Detect which cell encompasses the target text, then output its (X, Y) center coordinate. 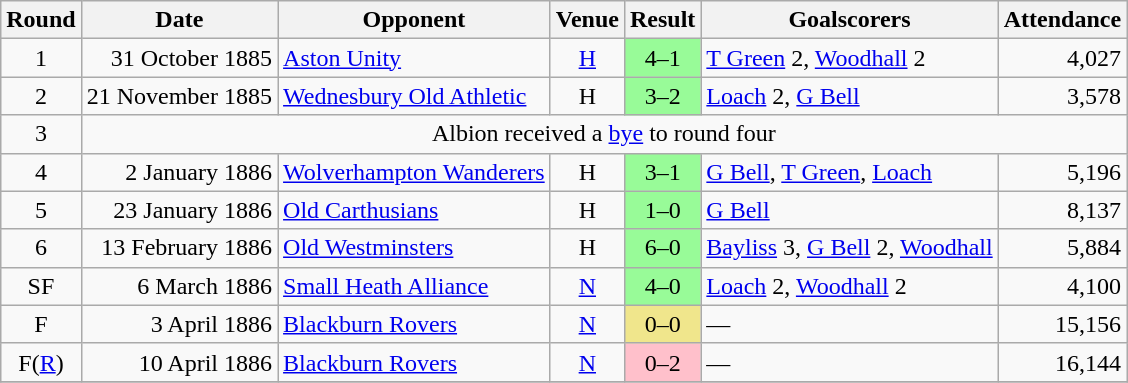
F (41, 324)
5,196 (1062, 172)
5,884 (1062, 248)
1–0 (662, 210)
6 (41, 248)
Venue (587, 20)
4,027 (1062, 58)
Loach 2, Woodhall 2 (850, 286)
15,156 (1062, 324)
2 (41, 96)
Aston Unity (414, 58)
Date (179, 20)
4–0 (662, 286)
Old Westminsters (414, 248)
4–1 (662, 58)
3,578 (1062, 96)
3–2 (662, 96)
3 (41, 134)
1 (41, 58)
Old Carthusians (414, 210)
Loach 2, G Bell (850, 96)
Goalscorers (850, 20)
G Bell, T Green, Loach (850, 172)
0–0 (662, 324)
Bayliss 3, G Bell 2, Woodhall (850, 248)
6–0 (662, 248)
10 April 1886 (179, 362)
G Bell (850, 210)
F(R) (41, 362)
Albion received a bye to round four (604, 134)
0–2 (662, 362)
Wednesbury Old Athletic (414, 96)
8,137 (1062, 210)
31 October 1885 (179, 58)
Result (662, 20)
Wolverhampton Wanderers (414, 172)
3–1 (662, 172)
Opponent (414, 20)
6 March 1886 (179, 286)
3 April 1886 (179, 324)
21 November 1885 (179, 96)
5 (41, 210)
2 January 1886 (179, 172)
SF (41, 286)
16,144 (1062, 362)
Small Heath Alliance (414, 286)
13 February 1886 (179, 248)
T Green 2, Woodhall 2 (850, 58)
23 January 1886 (179, 210)
4 (41, 172)
Attendance (1062, 20)
Round (41, 20)
4,100 (1062, 286)
